Return (x, y) of the center of cell containing provided text 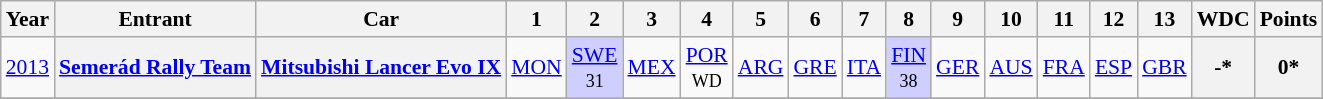
13 (1164, 19)
Year (28, 19)
3 (651, 19)
SWE31 (595, 68)
6 (814, 19)
GRE (814, 68)
7 (864, 19)
10 (1010, 19)
0* (1289, 68)
1 (536, 19)
ESP (1114, 68)
8 (908, 19)
5 (761, 19)
MEX (651, 68)
2013 (28, 68)
AUS (1010, 68)
4 (707, 19)
FIN38 (908, 68)
Car (381, 19)
12 (1114, 19)
2 (595, 19)
GBR (1164, 68)
MON (536, 68)
GER (958, 68)
ARG (761, 68)
Mitsubishi Lancer Evo IX (381, 68)
11 (1064, 19)
9 (958, 19)
ITA (864, 68)
Entrant (155, 19)
WDC (1224, 19)
Semerád Rally Team (155, 68)
PORWD (707, 68)
Points (1289, 19)
FRA (1064, 68)
-* (1224, 68)
